Output the [X, Y] coordinate of the center of the cell containing the given text.  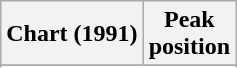
Peakposition [189, 34]
Chart (1991) [72, 34]
